From the cell containing the given text, extract its center point as (x, y) coordinate. 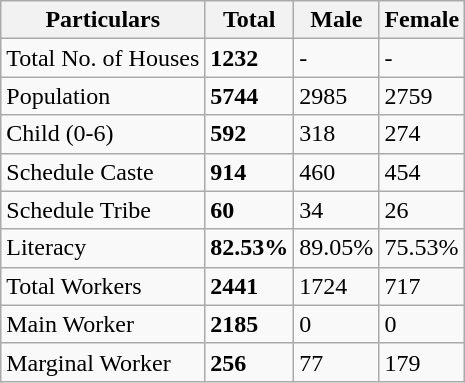
2185 (250, 324)
454 (422, 172)
2985 (336, 96)
75.53% (422, 248)
Literacy (103, 248)
318 (336, 134)
82.53% (250, 248)
2441 (250, 286)
914 (250, 172)
Population (103, 96)
Child (0-6) (103, 134)
Total (250, 20)
Male (336, 20)
274 (422, 134)
Main Worker (103, 324)
1724 (336, 286)
460 (336, 172)
Total No. of Houses (103, 58)
Marginal Worker (103, 362)
2759 (422, 96)
Particulars (103, 20)
Schedule Tribe (103, 210)
256 (250, 362)
179 (422, 362)
60 (250, 210)
592 (250, 134)
89.05% (336, 248)
1232 (250, 58)
77 (336, 362)
Female (422, 20)
34 (336, 210)
Total Workers (103, 286)
26 (422, 210)
Schedule Caste (103, 172)
717 (422, 286)
5744 (250, 96)
